Return [X, Y] of the center of cell containing provided text 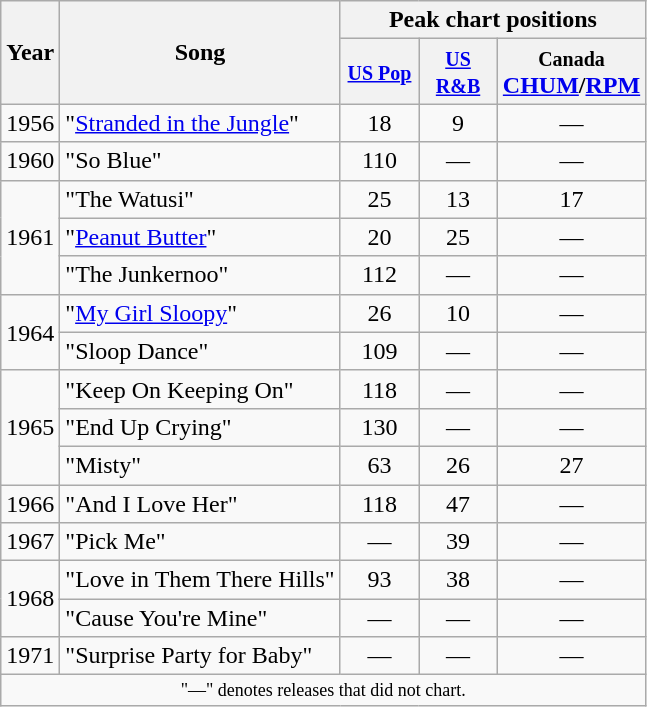
Year [30, 52]
1967 [30, 542]
"Surprise Party for Baby" [200, 656]
"And I Love Her" [200, 503]
"So Blue" [200, 161]
39 [458, 542]
63 [380, 465]
9 [458, 123]
US R&B [458, 72]
18 [380, 123]
93 [380, 580]
"Peanut Butter" [200, 237]
1960 [30, 161]
38 [458, 580]
"My Girl Sloopy" [200, 313]
1965 [30, 427]
17 [571, 199]
1966 [30, 503]
109 [380, 351]
US Pop [380, 72]
"Misty" [200, 465]
27 [571, 465]
20 [380, 237]
13 [458, 199]
130 [380, 427]
"Keep On Keeping On" [200, 389]
"End Up Crying" [200, 427]
"The Watusi" [200, 199]
Song [200, 52]
1956 [30, 123]
"—" denotes releases that did not chart. [324, 690]
1961 [30, 237]
112 [380, 275]
CanadaCHUM/RPM [571, 72]
1968 [30, 599]
"Love in Them There Hills" [200, 580]
"Pick Me" [200, 542]
1971 [30, 656]
"Sloop Dance" [200, 351]
"Cause You're Mine" [200, 618]
110 [380, 161]
47 [458, 503]
Peak chart positions [493, 20]
"The Junkernoo" [200, 275]
10 [458, 313]
"Stranded in the Jungle" [200, 123]
1964 [30, 332]
